For the text-containing cell, return its midpoint in [x, y] coordinate format. 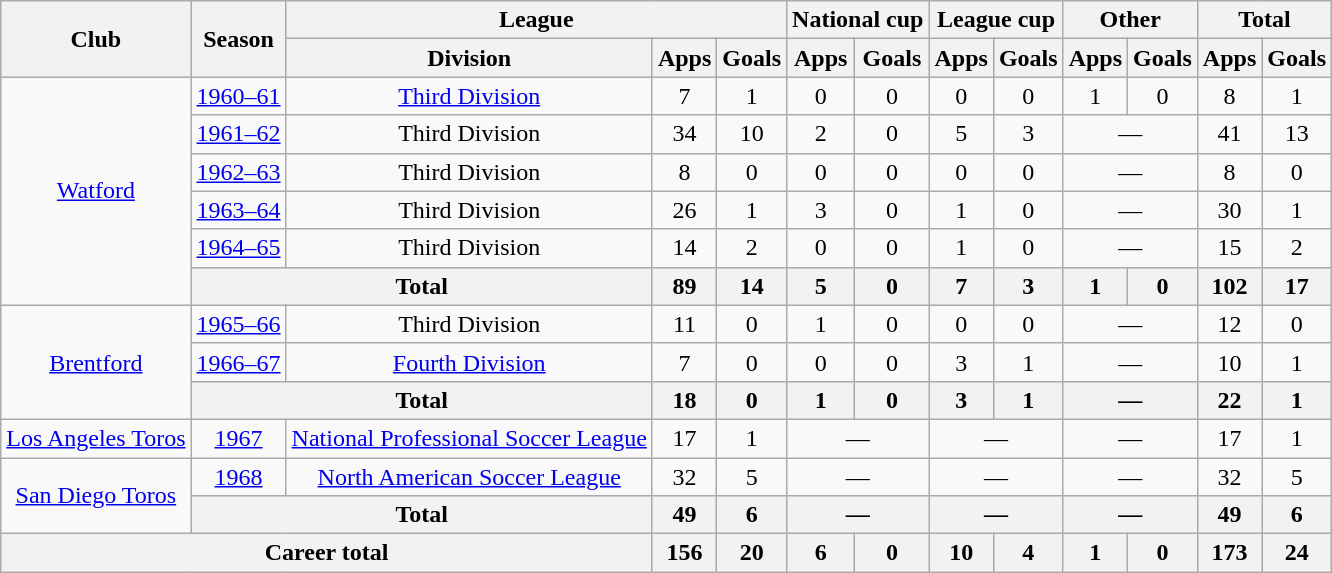
Career total [327, 553]
1966–67 [238, 362]
1962–63 [238, 172]
26 [684, 210]
41 [1229, 134]
League cup [996, 20]
22 [1229, 400]
Season [238, 39]
1964–65 [238, 248]
24 [1297, 553]
30 [1229, 210]
National Professional Soccer League [469, 438]
4 [1028, 553]
San Diego Toros [96, 496]
1961–62 [238, 134]
173 [1229, 553]
League [536, 20]
156 [684, 553]
Other [1130, 20]
National cup [858, 20]
12 [1229, 324]
1960–61 [238, 96]
13 [1297, 134]
18 [684, 400]
15 [1229, 248]
20 [752, 553]
Division [469, 58]
Los Angeles Toros [96, 438]
Watford [96, 191]
1967 [238, 438]
1968 [238, 477]
Club [96, 39]
89 [684, 286]
11 [684, 324]
Brentford [96, 362]
34 [684, 134]
North American Soccer League [469, 477]
1965–66 [238, 324]
102 [1229, 286]
Fourth Division [469, 362]
1963–64 [238, 210]
